From the cell containing the given text, extract its center point as [X, Y] coordinate. 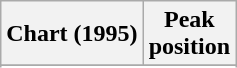
Chart (1995) [72, 34]
Peak position [189, 34]
